Pinpoint the cell where the given text exists, returning its [X, Y] midpoint coordinate. 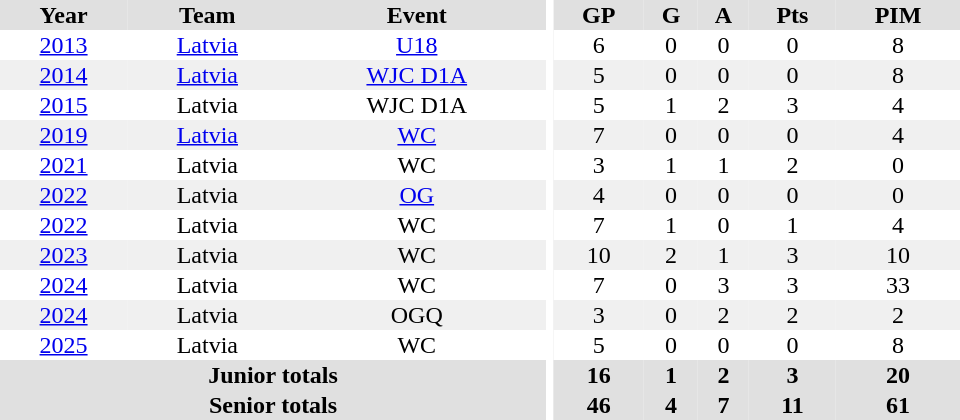
2021 [64, 165]
Event [417, 15]
2014 [64, 75]
Pts [792, 15]
6 [600, 45]
2013 [64, 45]
Senior totals [273, 405]
2025 [64, 345]
61 [898, 405]
2019 [64, 135]
OG [417, 195]
2015 [64, 105]
A [724, 15]
OGQ [417, 315]
Junior totals [273, 375]
46 [600, 405]
2023 [64, 255]
Year [64, 15]
G [671, 15]
U18 [417, 45]
11 [792, 405]
GP [600, 15]
33 [898, 285]
16 [600, 375]
20 [898, 375]
Team [207, 15]
PIM [898, 15]
